Capture the cell that displays the provided text and extract its (x, y) central coordinate. 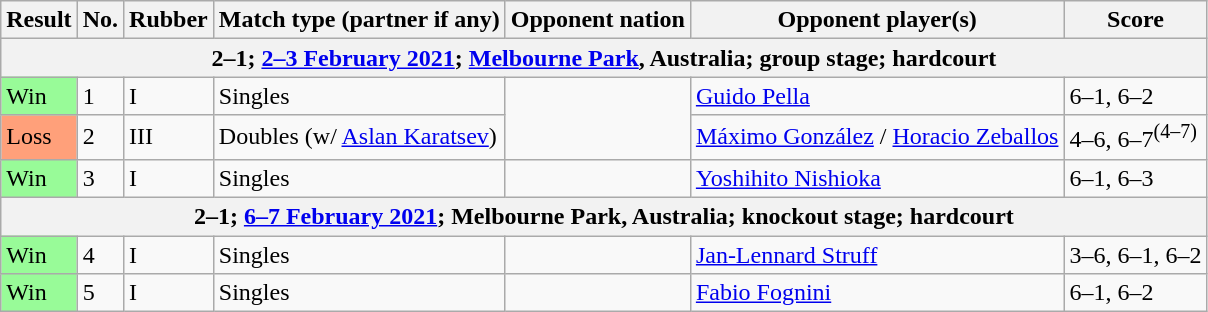
2–1; 2–3 February 2021; Melbourne Park, Australia; group stage; hardcourt (604, 58)
Guido Pella (877, 96)
4–6, 6–7(4–7) (1136, 138)
Opponent player(s) (877, 20)
Fabio Fognini (877, 293)
Doubles (w/ Aslan Karatsev) (359, 138)
III (169, 138)
Máximo González / Horacio Zeballos (877, 138)
2 (100, 138)
5 (100, 293)
3 (100, 178)
6–1, 6–3 (1136, 178)
Match type (partner if any) (359, 20)
Opponent nation (598, 20)
Score (1136, 20)
1 (100, 96)
3–6, 6–1, 6–2 (1136, 255)
Jan-Lennard Struff (877, 255)
No. (100, 20)
Rubber (169, 20)
Yoshihito Nishioka (877, 178)
Loss (39, 138)
Result (39, 20)
2–1; 6–7 February 2021; Melbourne Park, Australia; knockout stage; hardcourt (604, 217)
4 (100, 255)
